Output the (X, Y) coordinate of the center of the cell containing the given text.  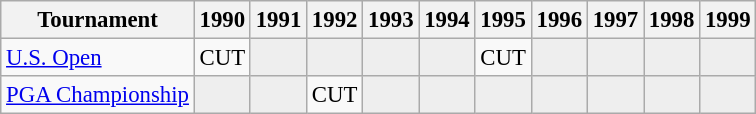
1992 (335, 20)
U.S. Open (98, 58)
1999 (728, 20)
1993 (391, 20)
1998 (672, 20)
Tournament (98, 20)
1995 (503, 20)
1997 (615, 20)
1990 (222, 20)
1994 (447, 20)
1991 (278, 20)
PGA Championship (98, 95)
1996 (559, 20)
